Determine the (X, Y) coordinate at the center of the cell enclosing the given text.  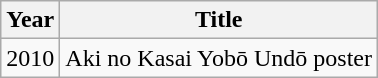
Title (219, 20)
2010 (30, 58)
Year (30, 20)
Aki no Kasai Yobō Undō poster (219, 58)
